Detect which cell encompasses the target text, then output its (x, y) center coordinate. 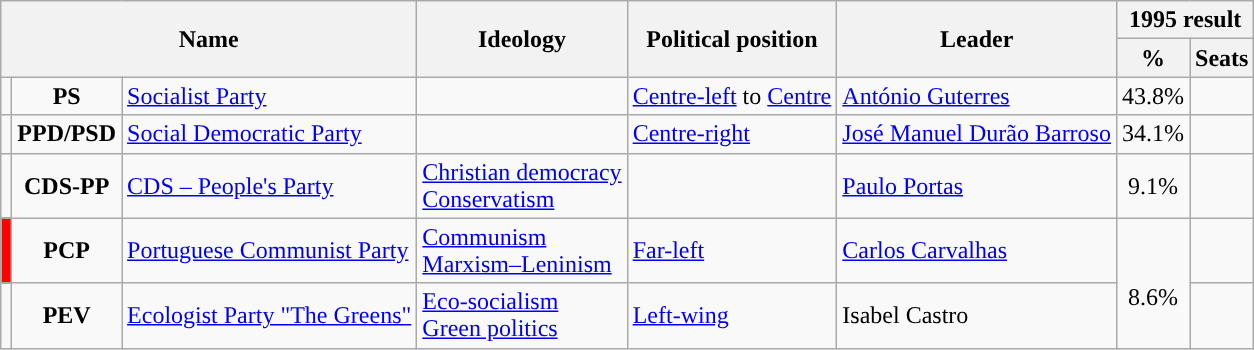
Left-wing (732, 316)
Centre-left to Centre (732, 96)
Ecologist Party "The Greens" (270, 316)
34.1% (1152, 134)
Paulo Portas (977, 186)
Political position (732, 39)
CDS-PP (67, 186)
Portuguese Communist Party (270, 250)
CDS – People's Party (270, 186)
Christian democracyConservatism (522, 186)
Leader (977, 39)
Socialist Party (270, 96)
43.8% (1152, 96)
CommunismMarxism–Leninism (522, 250)
Isabel Castro (977, 316)
Eco-socialismGreen politics (522, 316)
Social Democratic Party (270, 134)
Centre-right (732, 134)
Carlos Carvalhas (977, 250)
PS (67, 96)
Far-left (732, 250)
1995 result (1184, 20)
Ideology (522, 39)
9.1% (1152, 186)
8.6% (1152, 283)
José Manuel Durão Barroso (977, 134)
PPD/PSD (67, 134)
António Guterres (977, 96)
Name (209, 39)
PEV (67, 316)
Seats (1222, 58)
PCP (67, 250)
% (1152, 58)
